Extract the (X, Y) coordinate from the center of the cell holding the provided text.  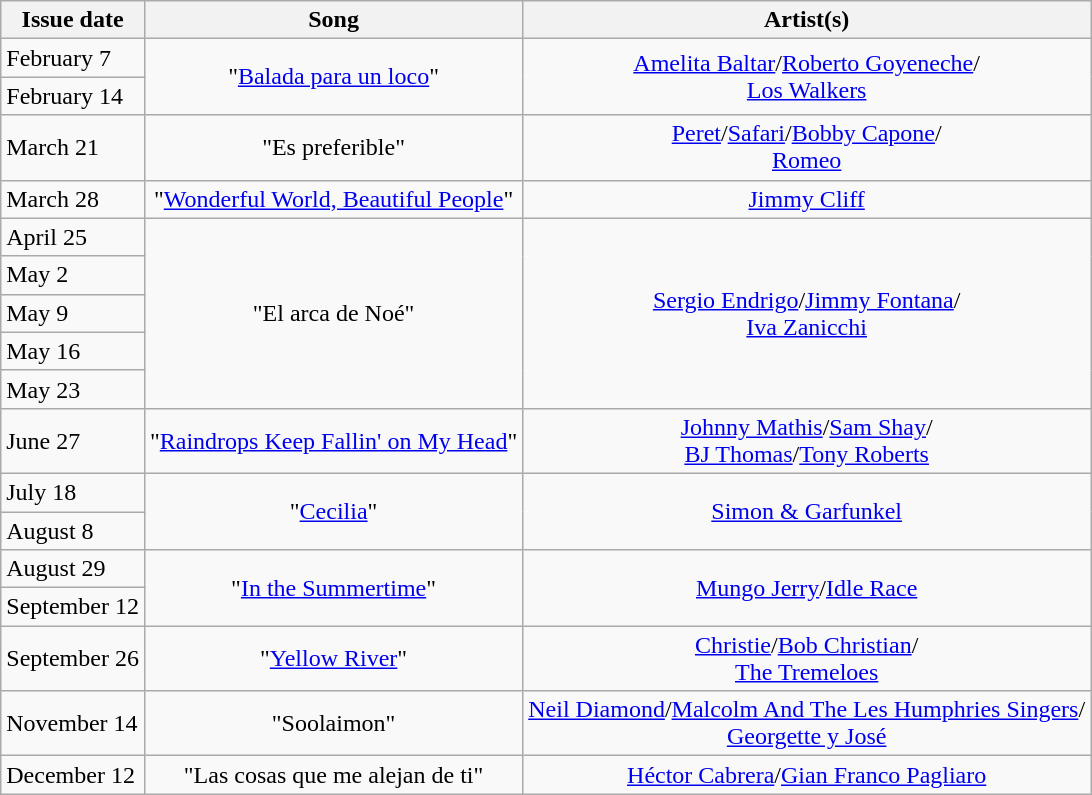
Issue date (73, 20)
"Cecilia" (333, 511)
Johnny Mathis/Sam Shay/BJ Thomas/Tony Roberts (807, 440)
Sergio Endrigo/Jimmy Fontana/Iva Zanicchi (807, 313)
Artist(s) (807, 20)
"Wonderful World, Beautiful People" (333, 199)
Mungo Jerry/Idle Race (807, 588)
July 18 (73, 492)
May 2 (73, 275)
February 14 (73, 96)
September 12 (73, 607)
"Las cosas que me alejan de ti" (333, 775)
Héctor Cabrera/Gian Franco Pagliaro (807, 775)
August 29 (73, 569)
May 9 (73, 313)
August 8 (73, 531)
Peret/Safari/Bobby Capone/Romeo (807, 148)
Jimmy Cliff (807, 199)
December 12 (73, 775)
"Raindrops Keep Fallin' on My Head" (333, 440)
"Es preferible" (333, 148)
March 28 (73, 199)
March 21 (73, 148)
"Yellow River" (333, 658)
Neil Diamond/Malcolm And The Les Humphries Singers/Georgette y José (807, 724)
Song (333, 20)
Amelita Baltar/Roberto Goyeneche/Los Walkers (807, 77)
"In the Summertime" (333, 588)
November 14 (73, 724)
April 25 (73, 237)
May 23 (73, 389)
May 16 (73, 351)
"El arca de Noé" (333, 313)
September 26 (73, 658)
"Balada para un loco" (333, 77)
February 7 (73, 58)
Christie/Bob Christian/The Tremeloes (807, 658)
"Soolaimon" (333, 724)
Simon & Garfunkel (807, 511)
June 27 (73, 440)
